Pinpoint the cell where the given text exists, returning its [X, Y] midpoint coordinate. 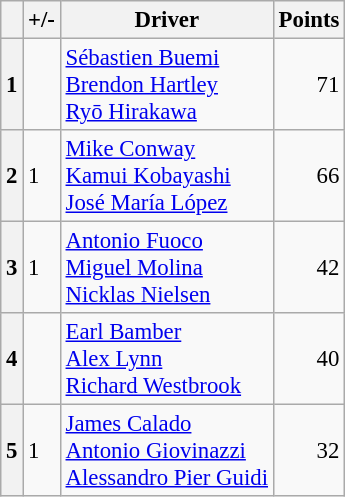
James Calado Antonio Giovinazzi Alessandro Pier Guidi [166, 451]
32 [308, 451]
40 [308, 359]
66 [308, 176]
4 [12, 359]
71 [308, 85]
Earl Bamber Alex Lynn Richard Westbrook [166, 359]
+/- [42, 20]
Antonio Fuoco Miguel Molina Nicklas Nielsen [166, 268]
Mike Conway Kamui Kobayashi José María López [166, 176]
3 [12, 268]
42 [308, 268]
Driver [166, 20]
5 [12, 451]
Sébastien Buemi Brendon Hartley Ryō Hirakawa [166, 85]
2 [12, 176]
Points [308, 20]
